Return (X, Y) of the center of cell containing provided text 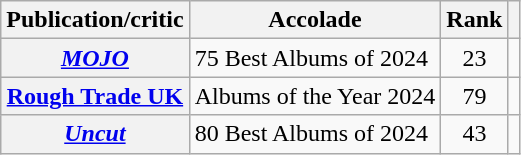
23 (474, 58)
75 Best Albums of 2024 (315, 58)
79 (474, 96)
Accolade (315, 20)
Albums of the Year 2024 (315, 96)
Rank (474, 20)
Publication/critic (95, 20)
Rough Trade UK (95, 96)
MOJO (95, 58)
80 Best Albums of 2024 (315, 134)
43 (474, 134)
Uncut (95, 134)
